Pinpoint the cell where the given text exists, returning its [X, Y] midpoint coordinate. 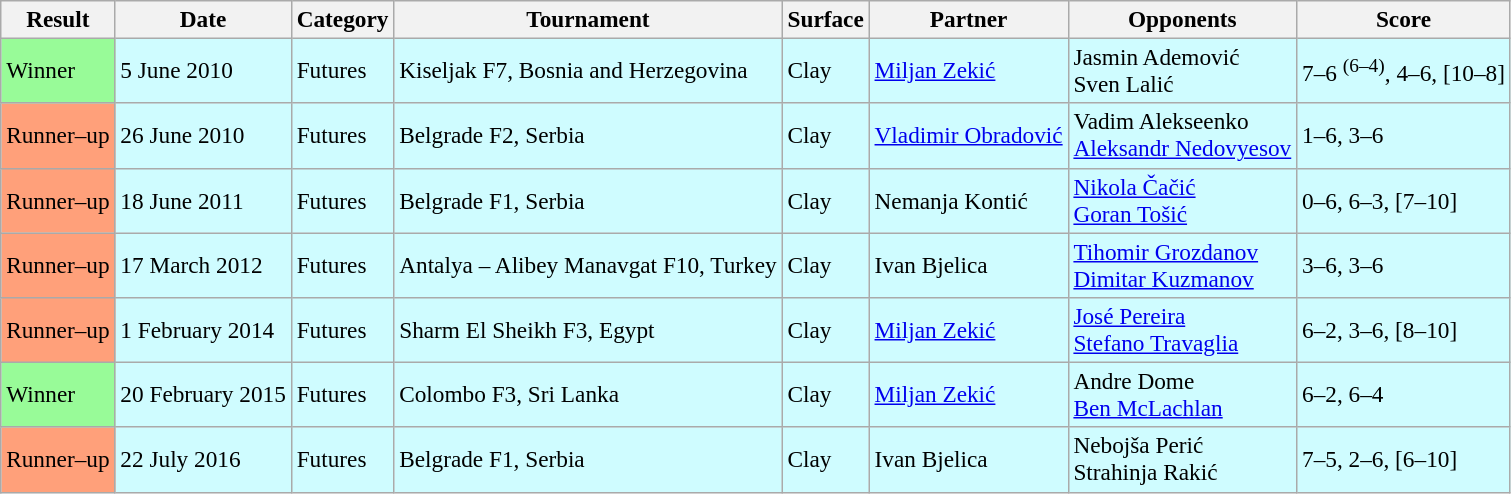
Sharm El Sheikh F3, Egypt [588, 330]
Vadim Alekseenko Aleksandr Nedovyesov [1182, 136]
3–6, 3–6 [1404, 264]
7–5, 2–6, [6–10] [1404, 460]
Surface [826, 19]
1 February 2014 [203, 330]
Antalya – Alibey Manavgat F10, Turkey [588, 264]
1–6, 3–6 [1404, 136]
5 June 2010 [203, 70]
Nemanja Kontić [968, 200]
Belgrade F2, Serbia [588, 136]
Score [1404, 19]
20 February 2015 [203, 394]
Tournament [588, 19]
Opponents [1182, 19]
Partner [968, 19]
17 March 2012 [203, 264]
22 July 2016 [203, 460]
18 June 2011 [203, 200]
Colombo F3, Sri Lanka [588, 394]
Jasmin Ademović Sven Lalić [1182, 70]
Date [203, 19]
Tihomir Grozdanov Dimitar Kuzmanov [1182, 264]
26 June 2010 [203, 136]
0–6, 6–3, [7–10] [1404, 200]
Vladimir Obradović [968, 136]
Result [58, 19]
Nikola Čačić Goran Tošić [1182, 200]
Category [342, 19]
José Pereira Stefano Travaglia [1182, 330]
Kiseljak F7, Bosnia and Herzegovina [588, 70]
6–2, 6–4 [1404, 394]
Nebojša Perić Strahinja Rakić [1182, 460]
Andre Dome Ben McLachlan [1182, 394]
7–6 (6–4), 4–6, [10–8] [1404, 70]
6–2, 3–6, [8–10] [1404, 330]
